Search for the cell housing the specified text and yield its (X, Y) center coordinate. 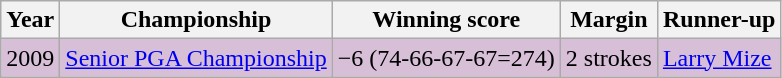
Larry Mize (719, 58)
Winning score (446, 20)
Championship (196, 20)
−6 (74-66-67-67=274) (446, 58)
Year (30, 20)
Runner-up (719, 20)
Senior PGA Championship (196, 58)
2009 (30, 58)
2 strokes (608, 58)
Margin (608, 20)
